Provide the [X, Y] coordinate of the cell's center where the given text is located.  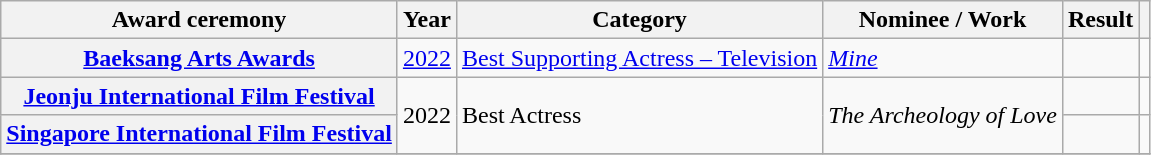
Best Supporting Actress – Television [639, 58]
Singapore International Film Festival [200, 134]
Year [426, 20]
Best Actress [639, 115]
Baeksang Arts Awards [200, 58]
Result [1100, 20]
Nominee / Work [943, 20]
Award ceremony [200, 20]
Category [639, 20]
The Archeology of Love [943, 115]
Mine [943, 58]
Jeonju International Film Festival [200, 96]
